From the cell containing the given text, extract its center point as (x, y) coordinate. 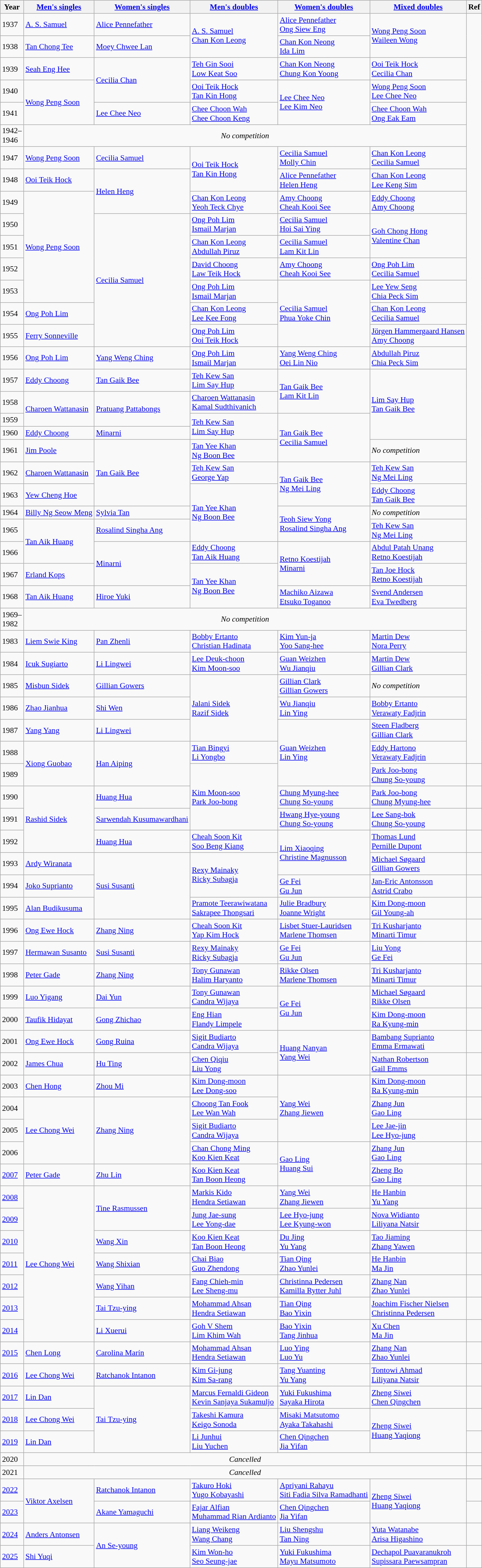
Chee Choon Wah Ong Eak Eam (418, 113)
Rosalind Singha Ang (142, 530)
Ferry Sonneville (59, 336)
2003 (12, 1086)
Gong Ruina (142, 1042)
1995 (12, 908)
Rikke Olsen Marlene Thomsen (324, 975)
Christinna Pedersen Kamilla Rytter Juhl (324, 1286)
Ong Poh Lim Ooi Teik Hock (234, 336)
Joachim Fischer Nielsen Christinna Pedersen (418, 1309)
Ardy Wiranata (59, 863)
Takeshi Kamura Keigo Sonoda (234, 1419)
Jung Jae-sung Lee Yong-dae (234, 1219)
Jim Poole (59, 450)
2023 (12, 1512)
2021 (12, 1472)
1937 (12, 25)
Steen Fladberg Gillian Clark (418, 730)
Cecilia Samuel Phua Yoke Chin (324, 314)
Eddy Choong Tan Gaik Bee (418, 495)
Abdullah Piruz Chia Peck Sim (418, 358)
Liem Swie King (59, 642)
1953 (12, 291)
Moey Chwee Lan (142, 47)
2025 (12, 1557)
Chai Biao Guo Zhendong (234, 1264)
1941 (12, 113)
1997 (12, 953)
1993 (12, 863)
Tan Joe Hock Retno Koestijah (418, 575)
Cecilia Samuel Molly Chin (324, 158)
Pramote Teerawiwatana Sakrapee Thongsari (234, 908)
Viktor Axelsen (59, 1501)
Lim Say Hup Tan Gaik Bee (418, 404)
Guan Weizhen Wu Jianqiu (324, 663)
1959 (12, 420)
Eddy Choong Amy Choong (418, 202)
Kim Dong-moon Gil Young-ah (418, 908)
Fang Chieh-min Lee Sheng-mu (234, 1286)
Joko Suprianto (59, 886)
Lee Deuk-choon Kim Moon-soo (234, 663)
Tony Gunawan Halim Haryanto (234, 975)
2005 (12, 1130)
Lee Chee Neo (142, 113)
Apriyani Rahayu Siti Fadia Silva Ramadhanti (324, 1490)
Liang Weikeng Wang Chang (234, 1534)
1990 (12, 797)
Chee Choon Wah Chee Choon Keng (234, 113)
1985 (12, 686)
Goh V Shem Lim Khim Wah (234, 1330)
Li Xuerui (142, 1330)
2001 (12, 1042)
Ooi Teik Hock (59, 180)
Eng Hian Flandy Limpele (234, 1019)
Shi Yuqi (59, 1557)
1988 (12, 753)
Akane Yamaguchi (142, 1512)
Han Aiping (142, 764)
Mixed doubles (418, 7)
Taufik Hidayat (59, 1019)
Wong Peng Soon Lee Chee Neo (418, 91)
Gong Zhichao (142, 1019)
Teh Kew San George Yap (234, 473)
Yuki Fukushima Mayu Matsumoto (324, 1557)
Markis Kido Hendra Setiawan (234, 1197)
Alice Pennefather Ong Siew Eng (324, 25)
1964 (12, 513)
1957 (12, 380)
1952 (12, 269)
1967 (12, 575)
Cheah Soon Kit Yap Kim Hock (234, 930)
Billy Ng Seow Meng (59, 513)
Dechapol Puavaranukroh Supissara Paewsampran (418, 1557)
Misaki Matsutomo Ayaka Takahashi (324, 1419)
Chen Hong (59, 1086)
Xiong Guobao (59, 764)
Hu Ting (142, 1064)
Pan Zhenli (142, 642)
Chen Qiqiu Liu Yong (234, 1064)
Fajar Alfian Muhammad Rian Ardianto (234, 1512)
Lee Hyo-jung Lee Kyung-won (324, 1219)
2014 (12, 1330)
Retno Koestijah Minarni (324, 563)
Pratuang Pattabongs (142, 409)
Chan Kon Leong Lee Keng Sim (418, 180)
Chan Kon Leong Yeoh Teck Chye (234, 202)
2022 (12, 1490)
2020 (12, 1460)
Yuki Fukushima Sayaka Hirota (324, 1397)
Rashid Sidek (59, 819)
David Choong Law Teik Hock (234, 269)
Marcus Fernaldi Gideon Kevin Sanjaya Sukamuljo (234, 1397)
Cecilia Chan (142, 80)
Michael Søgaard Rikke Olsen (418, 997)
2011 (12, 1264)
Jörgen Hammergaard Hansen Amy Choong (418, 336)
Nova Widianto Liliyana Natsir (418, 1219)
Tontowi Ahmad Liliyana Natsir (418, 1375)
2009 (12, 1219)
Tang Yuanting Yu Yang (324, 1375)
Zhou Mi (142, 1086)
Tian Qing Bao Yixin (324, 1309)
Wang Shixian (142, 1264)
2008 (12, 1197)
Wang Yihan (142, 1286)
1983 (12, 642)
A. S. Samuel Chan Kon Leong (234, 36)
James Chua (59, 1064)
Alan Budikusuma (59, 908)
Julie Bradbury Joanne Wright (324, 908)
1938 (12, 47)
1948 (12, 180)
Kim Moon-soo Park Joo-bong (234, 797)
Charoen Wattanasin Kamal Sudthivanich (234, 402)
2006 (12, 1153)
Guan Weizhen Lin Ying (324, 752)
Jalani Sidek Razif Sidek (234, 708)
Martin Dew Nora Perry (418, 642)
1984 (12, 663)
1951 (12, 247)
Yang Yang (59, 730)
Men's singles (59, 7)
Tan Gaik Bee Cecilia Samuel (324, 438)
Carolina Marín (142, 1353)
Kim Dong-moon Lee Dong-soo (234, 1086)
Lee Yew Seng Chia Peck Sim (418, 291)
Eddy Choong Tan Aik Huang (234, 552)
Liu Shengshu Tan Ning (324, 1534)
Lisbet Stuer-Lauridsen Marlene Thomsen (324, 930)
Li Junhui Liu Yuchen (234, 1442)
Wang Xin (142, 1242)
Hermawan Susanto (59, 953)
An Se-young (142, 1545)
Luo Yigang (59, 997)
2018 (12, 1419)
2010 (12, 1242)
Alice Pennefather Helen Heng (324, 180)
Yang Weng Ching Oei Lin Nio (324, 358)
2002 (12, 1064)
Tan Gaik Bee Lam Kit Lin (324, 391)
1999 (12, 997)
He Hanbin Ma Jin (418, 1264)
Chen Long (59, 1353)
Goh Chong Hong Valentine Chan (418, 236)
Gillian Clark Gillian Gowers (324, 686)
2024 (12, 1534)
Cecilia Samuel Lam Kit Lin (324, 247)
Bobby Ertanto Christian Hadinata (234, 642)
Women's doubles (324, 7)
Takuro Hoki Yugo Kobayashi (234, 1490)
Martin Dew Gillian Clark (418, 663)
Zhu Lin (142, 1175)
Tian Bingyi Li Yongbo (234, 753)
2017 (12, 1397)
Anders Antonsen (59, 1534)
Lee Sang-bok Chung So-young (418, 819)
Helen Heng (142, 191)
Teh Gin Sooi Low Keat Soo (234, 69)
2019 (12, 1442)
1955 (12, 336)
Shi Wen (142, 708)
1958 (12, 402)
Year (12, 7)
Du Jing Yu Yang (324, 1242)
1940 (12, 91)
Ong Poh Lim Cecilia Samuel (418, 269)
1996 (12, 930)
Men's doubles (234, 7)
Bambang Suprianto Emma Ermawati (418, 1042)
Lee Chee Neo Lee Kim Neo (324, 102)
1969–1982 (12, 619)
Chan Chong Ming Koo Kien Keat (234, 1153)
1989 (12, 775)
Bobby Ertanto Verawaty Fadjrin (418, 708)
Cecilia Samuel Hoi Sai Ying (324, 225)
1939 (12, 69)
Wu Jianqiu Lin Ying (324, 708)
Gillian Gowers (142, 686)
Kim Gi-jung Kim Sa-rang (234, 1375)
1994 (12, 886)
2000 (12, 1019)
Zheng Siwei Chen Qingchen (418, 1397)
2012 (12, 1286)
Machiko Aizawa Etsuko Toganoo (324, 597)
Yew Cheng Hoe (59, 495)
Chan Kon Neong Chung Kon Yoong (324, 69)
Bao Yixin Tang Jinhua (324, 1330)
Yang Weng Ching (142, 358)
1986 (12, 708)
Tan Chong Tee (59, 47)
1942–1946 (12, 135)
1961 (12, 450)
Chan Kon Leong Lee Kee Fong (234, 314)
Erland Kops (59, 575)
Kim Yun-ja Yoo Sang-hee (324, 642)
Sylvia Tan (142, 513)
Yuta Watanabe Arisa Higashino (418, 1534)
Alice Pennefather (142, 25)
1963 (12, 495)
Nathan Robertson Gail Emms (418, 1064)
Huang Nanyan Yang Wei (324, 1053)
Ref (474, 7)
1947 (12, 158)
Tao Jiaming Zhang Yawen (418, 1242)
Dai Yun (142, 997)
Sarwendah Kusumawardhani (142, 819)
Hwang Hye-young Chung So-young (324, 819)
Zhao Jianhua (59, 708)
Tine Rasmussen (142, 1208)
Chan Kon Neong Ida Lim (324, 47)
1962 (12, 473)
Thomas Lund Pernille Dupont (418, 842)
1998 (12, 975)
Svend Andersen Eva Twedberg (418, 597)
1950 (12, 225)
Xu Chen Ma Jin (418, 1330)
Tony Gunawan Candra Wijaya (234, 997)
1960 (12, 433)
1968 (12, 597)
A. S. Samuel (59, 25)
1987 (12, 730)
Icuk Sugiarto (59, 663)
1956 (12, 358)
Choong Tan Fook Lee Wan Wah (234, 1109)
Park Joo-bong Chung So-young (418, 775)
2007 (12, 1175)
Liu Yong Ge Fei (418, 953)
Chan Kon Leong Abdullah Piruz (234, 247)
1949 (12, 202)
2004 (12, 1109)
Park Joo-bong Chung Myung-hee (418, 797)
Wong Peng Soon Waileen Wong (418, 36)
Zheng Bo Gao Ling (418, 1175)
Abdul Patah Unang Retno Koestijah (418, 552)
Luo Ying Luo Yu (324, 1353)
Tian Qing Zhao Yunlei (324, 1264)
Misbun Sidek (59, 686)
He Hanbin Yu Yang (418, 1197)
1966 (12, 552)
Chung Myung-hee Chung So-young (324, 797)
1991 (12, 819)
Eddy Hartono Verawaty Fadjrin (418, 753)
Tan Gaik Bee Ng Mei Ling (324, 484)
Cheah Soon Kit Soo Beng Kiang (234, 842)
1954 (12, 314)
Women's singles (142, 7)
Kim Won-ho Seo Seung-jae (234, 1557)
Michael Søgaard Gillian Gowers (418, 863)
Ooi Teik Hock Cecilia Chan (418, 69)
2015 (12, 1353)
Hiroe Yuki (142, 597)
Teoh Siew Yong Rosalind Singha Ang (324, 524)
Lee Jae-jin Lee Hyo-jung (418, 1130)
1992 (12, 842)
Lim Xiaoqing Christine Magnusson (324, 853)
Seah Eng Hee (59, 69)
Gao Ling Huang Sui (324, 1164)
2013 (12, 1309)
Jan-Eric Antonsson Astrid Crabo (418, 886)
2016 (12, 1375)
1965 (12, 530)
